Find where the given text appears and provide that cell's center as [x, y] coordinate. 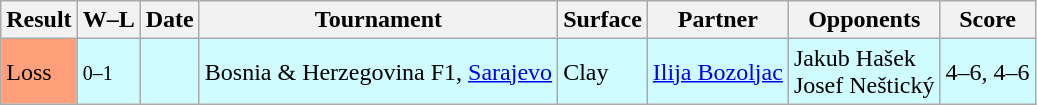
Ilija Bozoljac [718, 72]
Jakub Hašek Josef Neštický [864, 72]
Tournament [378, 20]
0–1 [108, 72]
Clay [603, 72]
Date [170, 20]
Partner [718, 20]
Loss [39, 72]
Opponents [864, 20]
Score [988, 20]
Surface [603, 20]
W–L [108, 20]
4–6, 4–6 [988, 72]
Result [39, 20]
Bosnia & Herzegovina F1, Sarajevo [378, 72]
